Detect which cell encompasses the target text, then output its (X, Y) center coordinate. 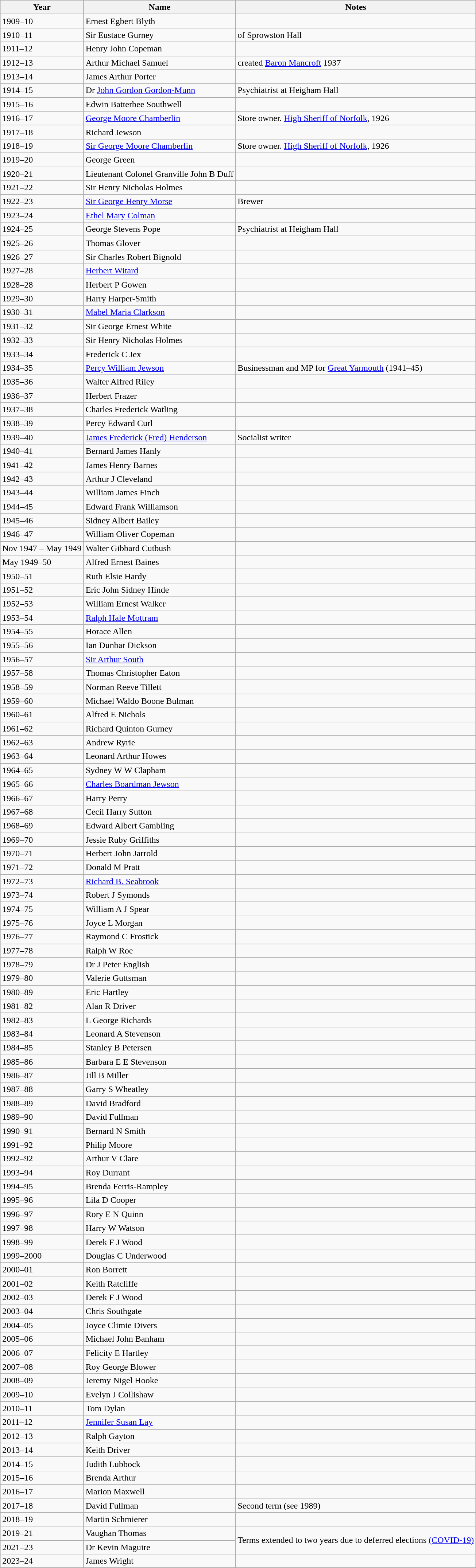
Valerie Guttsman (160, 978)
1990–91 (42, 1131)
1972–73 (42, 881)
Charles Boardman Jewson (160, 784)
2007–08 (42, 1367)
1991–92 (42, 1145)
Jennifer Susan Lay (160, 1422)
1984–85 (42, 1048)
Barbara E E Stevenson (160, 1062)
Rory E N Quinn (160, 1214)
1980–89 (42, 992)
Martin Schmierer (160, 1520)
1996–97 (42, 1214)
Jeremy Nigel Hooke (160, 1381)
Mabel Maria Clarkson (160, 312)
George Green (160, 160)
2011–12 (42, 1422)
Roy Durrant (160, 1173)
1998–99 (42, 1242)
1961–62 (42, 729)
Sir Eustace Gurney (160, 35)
Richard B. Seabrook (160, 881)
Eric John Sidney Hinde (160, 590)
Andrew Ryrie (160, 742)
L George Richards (160, 1020)
Edward Albert Gambling (160, 826)
Sidney Albert Bailey (160, 520)
1945–46 (42, 520)
Ruth Elsie Hardy (160, 576)
1960–61 (42, 715)
2016–17 (42, 1491)
Notes (356, 7)
Sir Charles Robert Bignold (160, 257)
Harry Perry (160, 798)
1982–83 (42, 1020)
1924–25 (42, 229)
1978–79 (42, 964)
Percy Edward Curl (160, 424)
1926–27 (42, 257)
Keith Driver (160, 1450)
Ralph Hale Mottram (160, 618)
Harry Harper-Smith (160, 299)
Sir George Ernest White (160, 326)
Thomas Christopher Eaton (160, 673)
Herbert John Jarrold (160, 854)
1946–47 (42, 534)
2005–06 (42, 1339)
Year (42, 7)
1997–98 (42, 1228)
Joyce Climie Divers (160, 1325)
1981–82 (42, 1006)
Edwin Batterbee Southwell (160, 104)
1967–68 (42, 812)
Tom Dylan (160, 1408)
David Bradford (160, 1103)
1942–43 (42, 479)
Michael John Banham (160, 1339)
1956–57 (42, 659)
1911–12 (42, 49)
2013–14 (42, 1450)
2018–19 (42, 1520)
1919–20 (42, 160)
Bernard James Hanly (160, 451)
1974–75 (42, 909)
Herbert P Gowen (160, 285)
Norman Reeve Tillett (160, 687)
2009–10 (42, 1395)
2006–07 (42, 1353)
1929–30 (42, 299)
Ralph Gayton (160, 1436)
Socialist writer (356, 437)
Ron Borrett (160, 1269)
Herbert Witard (160, 271)
1988–89 (42, 1103)
1925–26 (42, 243)
1917–18 (42, 132)
Horace Allen (160, 632)
1965–66 (42, 784)
1936–37 (42, 395)
Bernard N Smith (160, 1131)
Philip Moore (160, 1145)
Arthur Michael Samuel (160, 63)
James Arthur Porter (160, 77)
Roy George Blower (160, 1367)
1912–13 (42, 63)
1922–23 (42, 202)
James Henry Barnes (160, 465)
William James Finch (160, 493)
Charles Frederick Watling (160, 410)
2001–02 (42, 1283)
William Ernest Walker (160, 604)
Arthur V Clare (160, 1159)
Joyce L Morgan (160, 923)
Garry S Wheatley (160, 1089)
1985–86 (42, 1062)
Raymond C Frostick (160, 937)
Sir George Moore Chamberlin (160, 146)
1969–70 (42, 839)
Name (160, 7)
1962–63 (42, 742)
Alan R Driver (160, 1006)
Sydney W W Clapham (160, 770)
Keith Ratcliffe (160, 1283)
2014–15 (42, 1464)
1966–67 (42, 798)
Dr John Gordon Gordon-Munn (160, 90)
2003–04 (42, 1311)
Felicity E Hartley (160, 1353)
Richard Jewson (160, 132)
Walter Alfred Riley (160, 382)
Marion Maxwell (160, 1491)
2019–21 (42, 1533)
Jill B Miller (160, 1076)
1964–65 (42, 770)
Michael Waldo Boone Bulman (160, 701)
Edward Frank Williamson (160, 507)
Robert J Symonds (160, 895)
2023–24 (42, 1561)
1999–2000 (42, 1256)
1959–60 (42, 701)
2008–09 (42, 1381)
Percy William Jewson (160, 368)
William Oliver Copeman (160, 534)
Dr Kevin Maguire (160, 1547)
1935–36 (42, 382)
1941–42 (42, 465)
George Moore Chamberlin (160, 118)
2015–16 (42, 1478)
Ernest Egbert Blyth (160, 21)
1932–33 (42, 340)
1940–41 (42, 451)
1954–55 (42, 632)
Brewer (356, 202)
Richard Quinton Gurney (160, 729)
Leonard A Stevenson (160, 1034)
1955–56 (42, 645)
1976–77 (42, 937)
1968–69 (42, 826)
1987–88 (42, 1089)
Vaughan Thomas (160, 1533)
1938–39 (42, 424)
Dr J Peter English (160, 964)
1950–51 (42, 576)
1914–15 (42, 90)
2012–13 (42, 1436)
1937–38 (42, 410)
1971–72 (42, 867)
1986–87 (42, 1076)
Brenda Ferris-Rampley (160, 1186)
1975–76 (42, 923)
Chris Southgate (160, 1311)
Ethel Mary Colman (160, 215)
1920–21 (42, 174)
James Wright (160, 1561)
Alfred E Nichols (160, 715)
1915–16 (42, 104)
1923–24 (42, 215)
Eric Hartley (160, 992)
Second term (see 1989) (356, 1506)
1943–44 (42, 493)
created Baron Mancroft 1937 (356, 63)
1963–64 (42, 756)
Lila D Cooper (160, 1200)
1918–19 (42, 146)
Cecil Harry Sutton (160, 812)
1930–31 (42, 312)
1989–90 (42, 1117)
2004–05 (42, 1325)
1977–78 (42, 951)
Ralph W Roe (160, 951)
2021–23 (42, 1547)
1992–92 (42, 1159)
1979–80 (42, 978)
of Sprowston Hall (356, 35)
Sir George Henry Morse (160, 202)
1934–35 (42, 368)
Terms extended to two years due to deferred elections (COVID-19) (356, 1540)
1944–45 (42, 507)
1951–52 (42, 590)
Stanley B Petersen (160, 1048)
Nov 1947 – May 1949 (42, 548)
Walter Gibbard Cutbush (160, 548)
1958–59 (42, 687)
Sir Arthur South (160, 659)
Judith Lubbock (160, 1464)
May 1949–50 (42, 562)
1928–28 (42, 285)
George Stevens Pope (160, 229)
Douglas C Underwood (160, 1256)
1909–10 (42, 21)
1952–53 (42, 604)
1995–96 (42, 1200)
1973–74 (42, 895)
1953–54 (42, 618)
Donald M Pratt (160, 867)
1927–28 (42, 271)
1913–14 (42, 77)
1921–22 (42, 188)
1993–94 (42, 1173)
William A J Spear (160, 909)
Henry John Copeman (160, 49)
1931–32 (42, 326)
Herbert Frazer (160, 395)
1970–71 (42, 854)
1910–11 (42, 35)
1957–58 (42, 673)
James Frederick (Fred) Henderson (160, 437)
Alfred Ernest Baines (160, 562)
2017–18 (42, 1506)
Jessie Ruby Griffiths (160, 839)
2010–11 (42, 1408)
2000–01 (42, 1269)
1933–34 (42, 354)
Arthur J Cleveland (160, 479)
1939–40 (42, 437)
2002–03 (42, 1298)
1994–95 (42, 1186)
Businessman and MP for Great Yarmouth (1941–45) (356, 368)
Lieutenant Colonel Granville John B Duff (160, 174)
Thomas Glover (160, 243)
1983–84 (42, 1034)
Evelyn J Collishaw (160, 1395)
Brenda Arthur (160, 1478)
1916–17 (42, 118)
Ian Dunbar Dickson (160, 645)
Frederick C Jex (160, 354)
Leonard Arthur Howes (160, 756)
Harry W Watson (160, 1228)
